Determine the [x, y] coordinate at the center of the cell enclosing the given text.  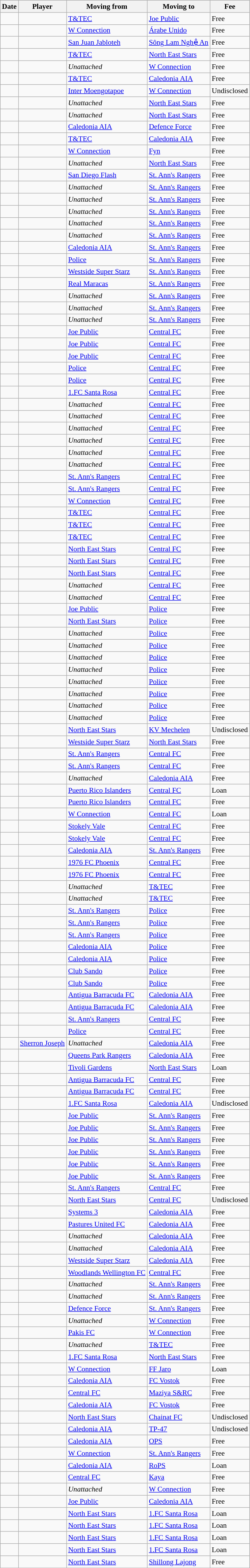
Date [9, 6]
Queens Park Rangers [107, 1056]
Player [43, 6]
Inter Moengotapoe [107, 91]
Systems 3 [107, 1212]
Woodlands Wellington FC [107, 1273]
Fee [230, 6]
San Diego Flash [107, 175]
Pakis FC [107, 1333]
FF Jaro [179, 1369]
Fyn [179, 151]
OPS [179, 1441]
KV Mechelen [179, 730]
Kaya [179, 1477]
TP-47 [179, 1429]
Moving to [179, 6]
Moving from [107, 6]
Tivoli Gardens [107, 1067]
RoPS [179, 1465]
Shillong Lajong [179, 1562]
Real Maracas [107, 284]
Árabe Unido [179, 30]
Pastures United FC [107, 1224]
Sông Lam Nghệ An [179, 43]
Maziya S&RC [179, 1393]
Chainat FC [179, 1417]
Sherron Joseph [43, 1043]
San Juan Jabloteh [107, 43]
